Determine the [X, Y] coordinate at the center of the cell enclosing the given text.  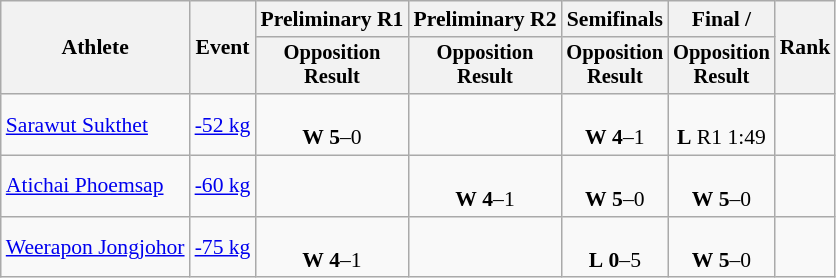
L 0–5 [616, 248]
Rank [806, 48]
Athlete [96, 48]
Atichai Phoemsap [96, 186]
L R1 1:49 [722, 124]
Weerapon Jongjohor [96, 248]
Semifinals [616, 19]
Sarawut Sukthet [96, 124]
-52 kg [223, 124]
Final / [722, 19]
Preliminary R2 [484, 19]
-60 kg [223, 186]
Preliminary R1 [332, 19]
Event [223, 48]
-75 kg [223, 248]
